Return the (x, y) coordinate for the center point of the cell that contains the specified text.  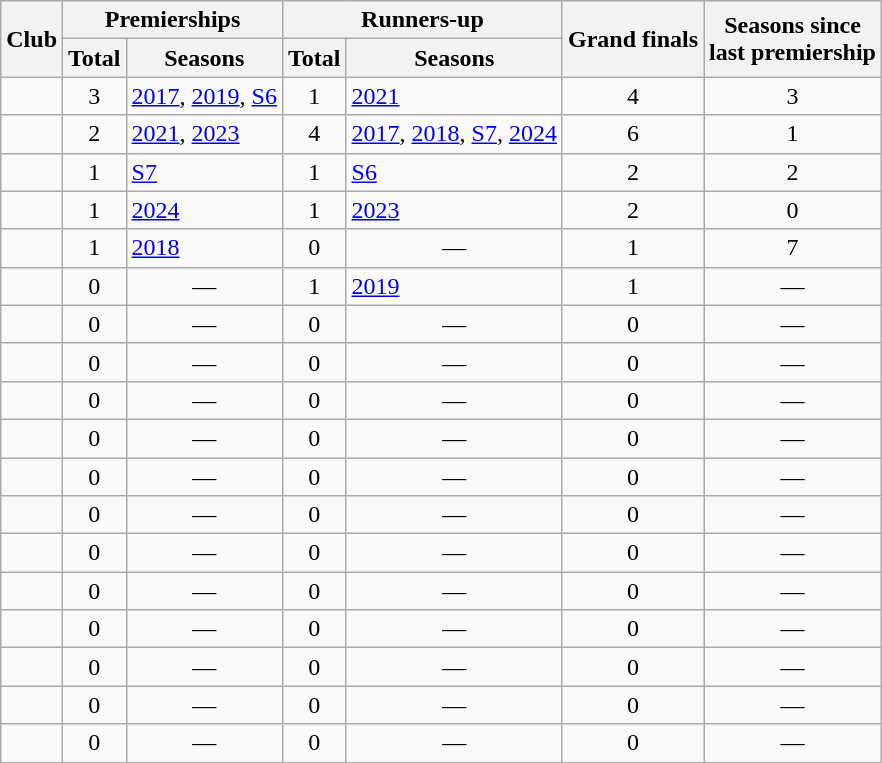
2023 (454, 210)
S7 (204, 172)
2021, 2023 (204, 134)
2021 (454, 96)
Club (32, 39)
S6 (454, 172)
Grand finals (632, 39)
6 (632, 134)
7 (793, 248)
Runners-up (422, 20)
Premierships (173, 20)
2017, 2019, S6 (204, 96)
2018 (204, 248)
2017, 2018, S7, 2024 (454, 134)
2024 (204, 210)
2019 (454, 286)
Seasons sincelast premiership (793, 39)
